Return the [x, y] coordinate for the center point of the cell that contains the specified text.  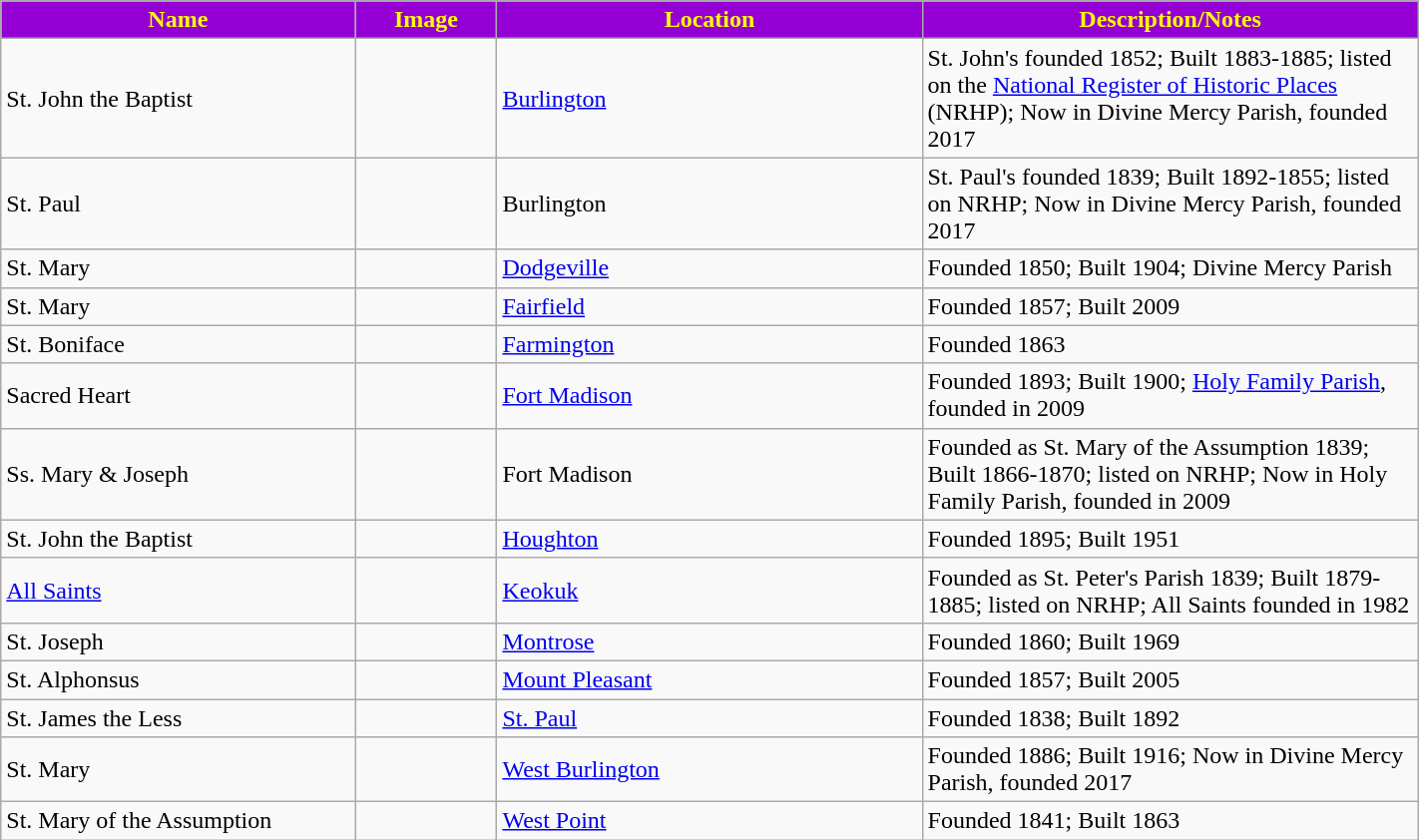
Fairfield [709, 306]
Founded 1838; Built 1892 [1170, 717]
Founded 1893; Built 1900; Holy Family Parish, founded in 2009 [1170, 395]
Image [426, 20]
Founded 1886; Built 1916; Now in Divine Mercy Parish, founded 2017 [1170, 770]
Founded 1850; Built 1904; Divine Mercy Parish [1170, 268]
St. James the Less [178, 717]
Founded 1857; Built 2009 [1170, 306]
Founded 1841; Built 1863 [1170, 821]
Farmington [709, 344]
Founded as St. Mary of the Assumption 1839; Built 1866-1870; listed on NRHP; Now in Holy Family Parish, founded in 2009 [1170, 474]
St. Mary of the Assumption [178, 821]
St. John's founded 1852; Built 1883-1885; listed on the National Register of Historic Places (NRHP); Now in Divine Mercy Parish, founded 2017 [1170, 98]
Founded 1857; Built 2005 [1170, 679]
Founded 1863 [1170, 344]
Sacred Heart [178, 395]
Founded as St. Peter's Parish 1839; Built 1879-1885; listed on NRHP; All Saints founded in 1982 [1170, 591]
Keokuk [709, 591]
Founded 1860; Built 1969 [1170, 641]
Montrose [709, 641]
Houghton [709, 539]
Description/Notes [1170, 20]
West Point [709, 821]
Ss. Mary & Joseph [178, 474]
Founded 1895; Built 1951 [1170, 539]
Location [709, 20]
Mount Pleasant [709, 679]
Name [178, 20]
All Saints [178, 591]
St. Paul's founded 1839; Built 1892-1855; listed on NRHP; Now in Divine Mercy Parish, founded 2017 [1170, 204]
West Burlington [709, 770]
St. Boniface [178, 344]
St. Joseph [178, 641]
St. Alphonsus [178, 679]
Dodgeville [709, 268]
